Return the (x, y) coordinate for the center point of the cell that contains the specified text.  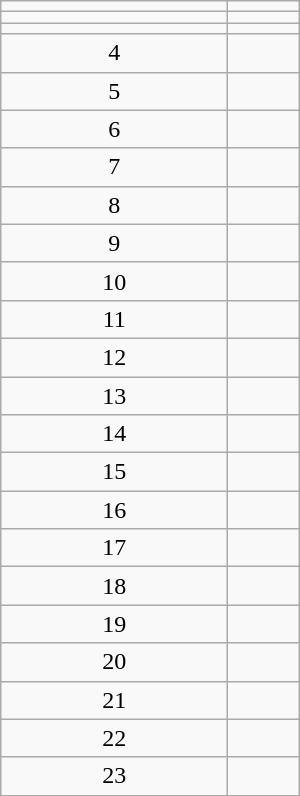
6 (114, 129)
16 (114, 510)
7 (114, 167)
8 (114, 205)
18 (114, 586)
22 (114, 738)
14 (114, 434)
15 (114, 472)
21 (114, 700)
20 (114, 662)
5 (114, 91)
19 (114, 624)
23 (114, 776)
4 (114, 53)
10 (114, 281)
12 (114, 357)
17 (114, 548)
9 (114, 243)
13 (114, 395)
11 (114, 319)
